Return (X, Y) of the center of cell containing provided text 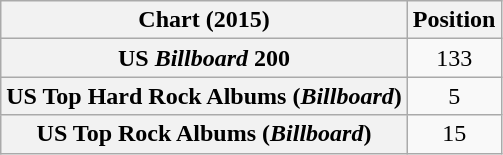
US Billboard 200 (204, 58)
US Top Hard Rock Albums (Billboard) (204, 96)
Chart (2015) (204, 20)
15 (454, 134)
133 (454, 58)
5 (454, 96)
Position (454, 20)
US Top Rock Albums (Billboard) (204, 134)
